Extract the [x, y] coordinate from the center of the cell holding the provided text.  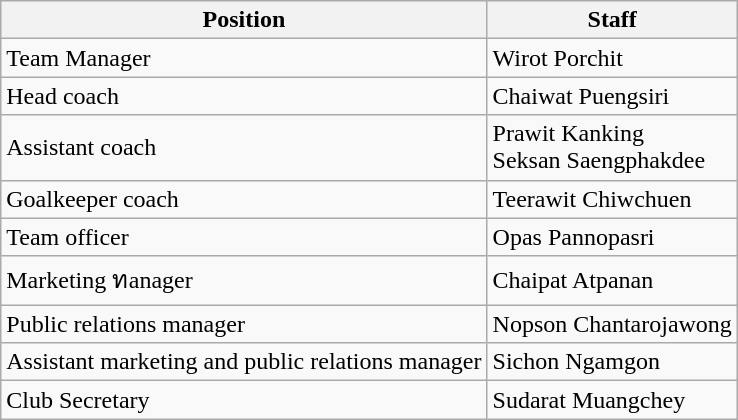
Staff [612, 20]
Club Secretary [244, 400]
Nopson Chantarojawong [612, 324]
Assistant marketing and public relations manager [244, 362]
Marketing ทanager [244, 280]
Assistant coach [244, 148]
Team Manager [244, 58]
Chaiwat Puengsiri [612, 96]
Head coach [244, 96]
Sichon Ngamgon [612, 362]
Opas Pannopasri [612, 237]
Position [244, 20]
Goalkeeper coach [244, 199]
Teerawit Chiwchuen [612, 199]
Chaipat Atpanan [612, 280]
Public relations manager [244, 324]
Prawit Kanking Seksan Saengphakdee [612, 148]
Sudarat Muangchey [612, 400]
Team officer [244, 237]
Wirot Porchit [612, 58]
